Determine the [X, Y] coordinate at the center of the cell enclosing the given text.  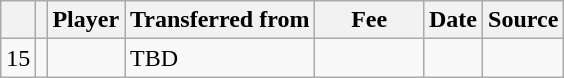
Date [452, 20]
TBD [220, 58]
Player [86, 20]
Transferred from [220, 20]
Source [524, 20]
Fee [370, 20]
15 [18, 58]
